Locate the cell with the specified text and output its (x, y) center coordinate. 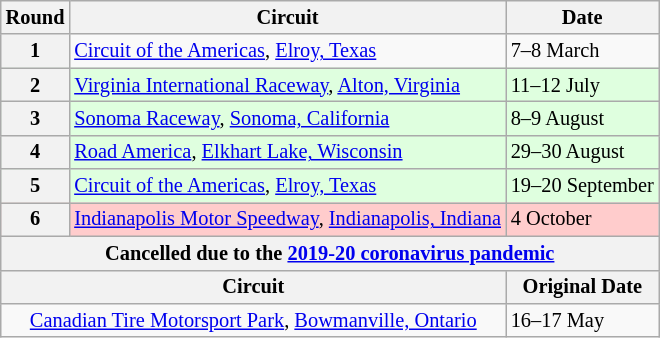
Virginia International Raceway, Alton, Virginia (287, 85)
Sonoma Raceway, Sonoma, California (287, 118)
3 (36, 118)
Cancelled due to the 2019-20 coronavirus pandemic (330, 253)
11–12 July (582, 85)
Road America, Elkhart Lake, Wisconsin (287, 152)
1 (36, 51)
Indianapolis Motor Speedway, Indianapolis, Indiana (287, 219)
8–9 August (582, 118)
29–30 August (582, 152)
4 October (582, 219)
Date (582, 17)
Round (36, 17)
7–8 March (582, 51)
5 (36, 186)
Original Date (582, 287)
19–20 September (582, 186)
2 (36, 85)
6 (36, 219)
Canadian Tire Motorsport Park, Bowmanville, Ontario (254, 320)
4 (36, 152)
16–17 May (582, 320)
